Identify which cell holds the provided text, then report its (X, Y) central coordinate. 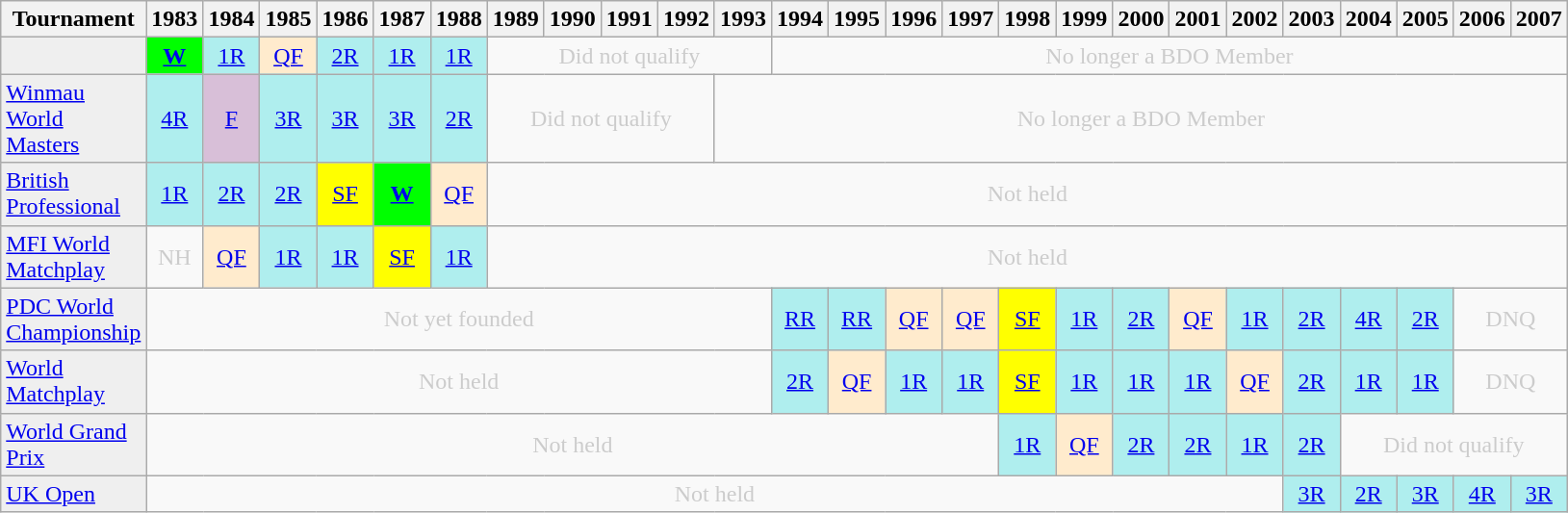
2007 (1538, 19)
UK Open (73, 494)
1996 (914, 19)
1995 (857, 19)
1992 (685, 19)
1987 (402, 19)
F (231, 118)
1986 (345, 19)
PDC World Championship (73, 320)
NH (175, 256)
1983 (175, 19)
Not yet founded (459, 320)
British Professional (73, 194)
1989 (516, 19)
1998 (1028, 19)
1991 (630, 19)
World Grand Prix (73, 445)
1988 (458, 19)
1990 (572, 19)
2004 (1369, 19)
2002 (1255, 19)
World Matchplay (73, 381)
MFI World Matchplay (73, 256)
1999 (1084, 19)
2006 (1482, 19)
1997 (970, 19)
2001 (1197, 19)
1985 (289, 19)
Winmau World Masters (73, 118)
2005 (1425, 19)
Tournament (73, 19)
1984 (231, 19)
1994 (801, 19)
2003 (1311, 19)
1993 (743, 19)
2000 (1142, 19)
